Identify which cell holds the provided text, then report its (X, Y) central coordinate. 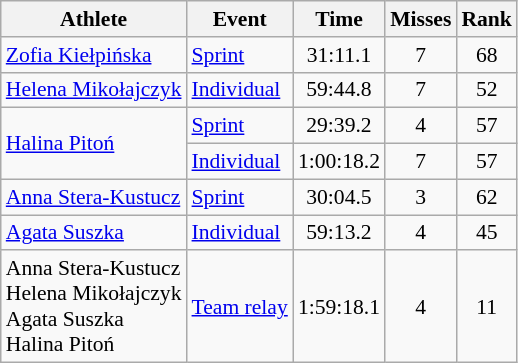
Team relay (240, 307)
29:39.2 (339, 126)
Agata Suszka (94, 233)
Rank (486, 19)
45 (486, 233)
Zofia Kiełpińska (94, 55)
Anna Stera-Kustucz (94, 197)
Event (240, 19)
Athlete (94, 19)
Misses (420, 19)
Time (339, 19)
3 (420, 197)
30:04.5 (339, 197)
Helena Mikołajczyk (94, 90)
1:59:18.1 (339, 307)
31:11.1 (339, 55)
11 (486, 307)
52 (486, 90)
Halina Pitoń (94, 144)
68 (486, 55)
62 (486, 197)
Anna Stera-KustuczHelena MikołajczykAgata SuszkaHalina Pitoń (94, 307)
1:00:18.2 (339, 162)
59:13.2 (339, 233)
59:44.8 (339, 90)
